Pinpoint the cell where the given text exists, returning its [X, Y] midpoint coordinate. 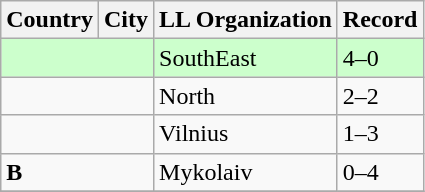
0–4 [380, 172]
B [78, 172]
1–3 [380, 134]
Mykolaiv [246, 172]
Country [50, 20]
2–2 [380, 96]
Record [380, 20]
4–0 [380, 58]
Vilnius [246, 134]
City [126, 20]
SouthEast [246, 58]
LL Organization [246, 20]
North [246, 96]
